Determine the [x, y] coordinate at the center of the cell enclosing the given text.  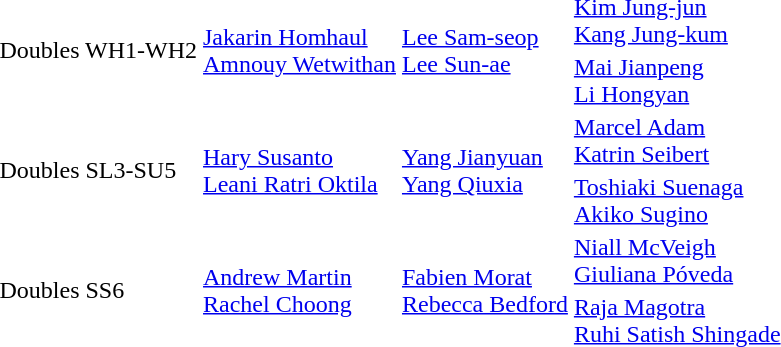
Hary Susanto Leani Ratri Oktila [300, 170]
Yang Jianyuan Yang Qiuxia [484, 170]
